For the text-containing cell, return its midpoint in [X, Y] coordinate format. 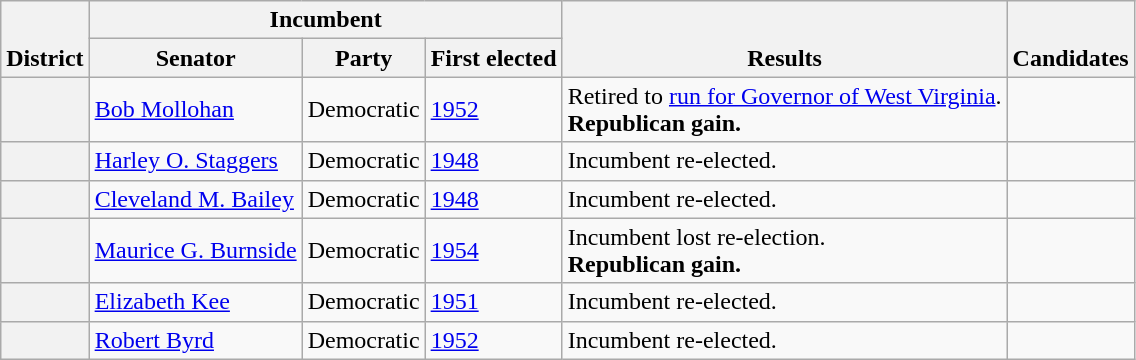
Candidates [1070, 39]
Maurice G. Burnside [196, 250]
Incumbent lost re-election.Republican gain. [784, 250]
First elected [494, 58]
Bob Mollohan [196, 110]
Robert Byrd [196, 340]
1954 [494, 250]
Senator [196, 58]
Elizabeth Kee [196, 302]
1951 [494, 302]
District [45, 39]
Cleveland M. Bailey [196, 199]
Incumbent [326, 20]
Results [784, 39]
Party [364, 58]
Retired to run for Governor of West Virginia.Republican gain. [784, 110]
Harley O. Staggers [196, 161]
